Determine the (X, Y) coordinate at the center of the cell enclosing the given text.  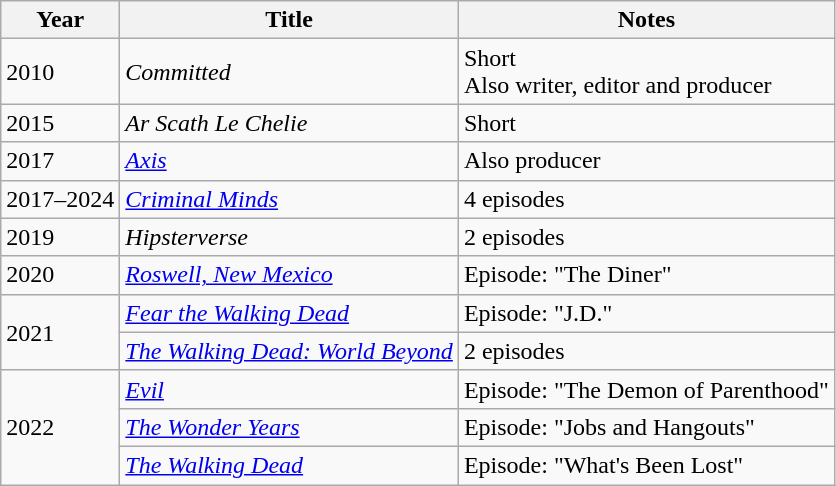
Axis (290, 161)
2020 (60, 275)
Roswell, New Mexico (290, 275)
Episode: "What's Been Lost" (646, 465)
4 episodes (646, 199)
Short (646, 123)
Episode: "J.D." (646, 313)
2017–2024 (60, 199)
Ar Scath Le Chelie (290, 123)
2015 (60, 123)
The Wonder Years (290, 427)
Fear the Walking Dead (290, 313)
2010 (60, 72)
The Walking Dead: World Beyond (290, 351)
2017 (60, 161)
Hipsterverse (290, 237)
Episode: "Jobs and Hangouts" (646, 427)
Notes (646, 20)
Episode: "The Demon of Parenthood" (646, 389)
Short Also writer, editor and producer (646, 72)
2021 (60, 332)
The Walking Dead (290, 465)
Year (60, 20)
2019 (60, 237)
2022 (60, 427)
Criminal Minds (290, 199)
Title (290, 20)
Committed (290, 72)
Also producer (646, 161)
Evil (290, 389)
Episode: "The Diner" (646, 275)
